Pinpoint the cell where the given text exists, returning its (X, Y) midpoint coordinate. 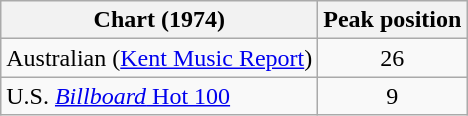
26 (392, 58)
Peak position (392, 20)
Australian (Kent Music Report) (160, 58)
Chart (1974) (160, 20)
U.S. Billboard Hot 100 (160, 96)
9 (392, 96)
